Scan for the cell matching the given text and deliver its [x, y] coordinate at center. 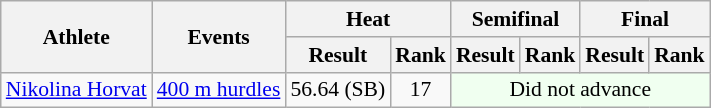
Did not advance [580, 90]
Heat [368, 19]
56.64 (SB) [338, 90]
Events [219, 36]
400 m hurdles [219, 90]
Nikolina Horvat [76, 90]
Semifinal [516, 19]
17 [420, 90]
Final [644, 19]
Athlete [76, 36]
